Output the (x, y) coordinate of the center of the cell containing the given text.  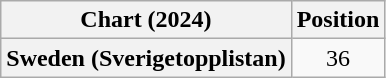
Chart (2024) (146, 20)
Position (338, 20)
36 (338, 58)
Sweden (Sverigetopplistan) (146, 58)
